Return (X, Y) of the center of cell containing provided text 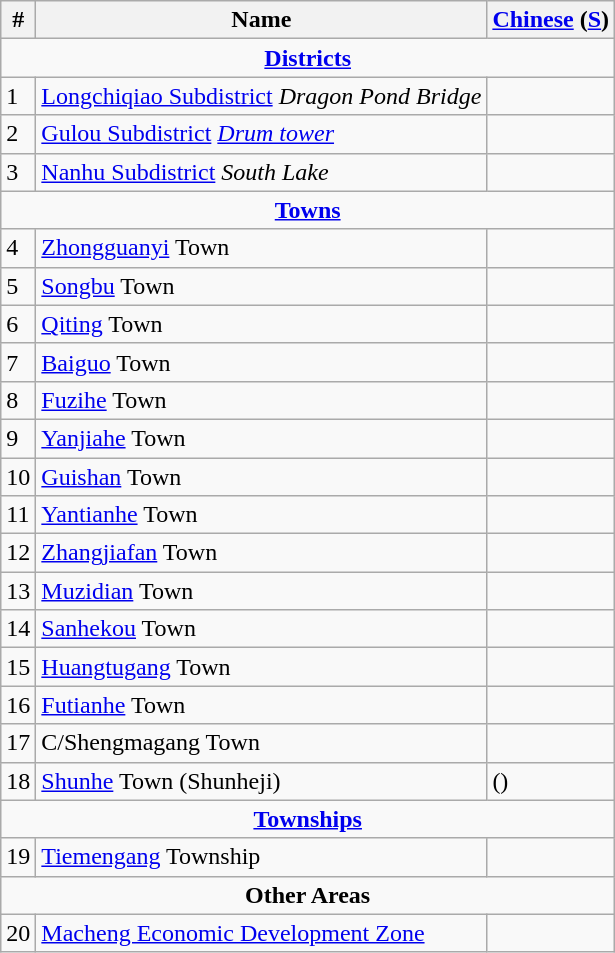
7 (18, 362)
Baiguo Town (262, 362)
Guishan Town (262, 477)
11 (18, 515)
19 (18, 857)
8 (18, 400)
16 (18, 705)
1 (18, 96)
Huangtugang Town (262, 667)
Districts (308, 58)
Towns (308, 210)
2 (18, 134)
Qiting Town (262, 324)
12 (18, 553)
5 (18, 286)
17 (18, 743)
Shunhe Town (Shunheji) (262, 781)
Other Areas (308, 895)
Zhangjiafan Town (262, 553)
Chinese (S) (551, 20)
Macheng Economic Development Zone (262, 933)
Gulou Subdistrict Drum tower (262, 134)
Muzidian Town (262, 591)
C/Shengmagang Town (262, 743)
() (551, 781)
18 (18, 781)
Songbu Town (262, 286)
Name (262, 20)
15 (18, 667)
Fuzihe Town (262, 400)
Yanjiahe Town (262, 438)
Sanhekou Town (262, 629)
Tiemengang Township (262, 857)
Zhongguanyi Town (262, 248)
20 (18, 933)
Yantianhe Town (262, 515)
6 (18, 324)
4 (18, 248)
# (18, 20)
Futianhe Town (262, 705)
14 (18, 629)
3 (18, 172)
13 (18, 591)
Nanhu Subdistrict South Lake (262, 172)
Townships (308, 819)
9 (18, 438)
Longchiqiao Subdistrict Dragon Pond Bridge (262, 96)
10 (18, 477)
